Search for the cell housing the specified text and yield its [X, Y] center coordinate. 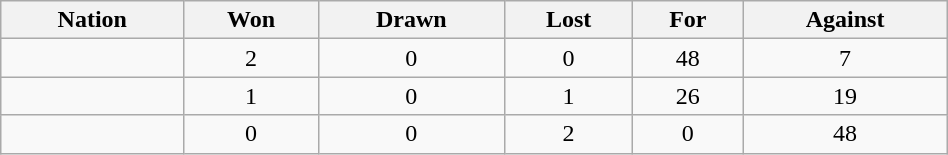
26 [688, 96]
7 [845, 58]
Against [845, 20]
Lost [568, 20]
Won [252, 20]
Drawn [411, 20]
For [688, 20]
19 [845, 96]
Nation [92, 20]
